Detect which cell encompasses the target text, then output its (x, y) center coordinate. 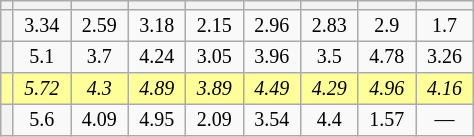
5.6 (42, 120)
5.72 (42, 88)
4.89 (157, 88)
3.5 (330, 58)
4.95 (157, 120)
2.96 (272, 26)
4.4 (330, 120)
3.26 (445, 58)
4.49 (272, 88)
3.7 (99, 58)
1.7 (445, 26)
— (445, 120)
4.29 (330, 88)
5.1 (42, 58)
2.9 (387, 26)
4.24 (157, 58)
4.78 (387, 58)
3.54 (272, 120)
3.89 (215, 88)
2.15 (215, 26)
3.96 (272, 58)
3.18 (157, 26)
2.09 (215, 120)
4.3 (99, 88)
4.96 (387, 88)
1.57 (387, 120)
4.16 (445, 88)
4.09 (99, 120)
2.59 (99, 26)
2.83 (330, 26)
3.05 (215, 58)
3.34 (42, 26)
